From the cell containing the given text, extract its center point as [x, y] coordinate. 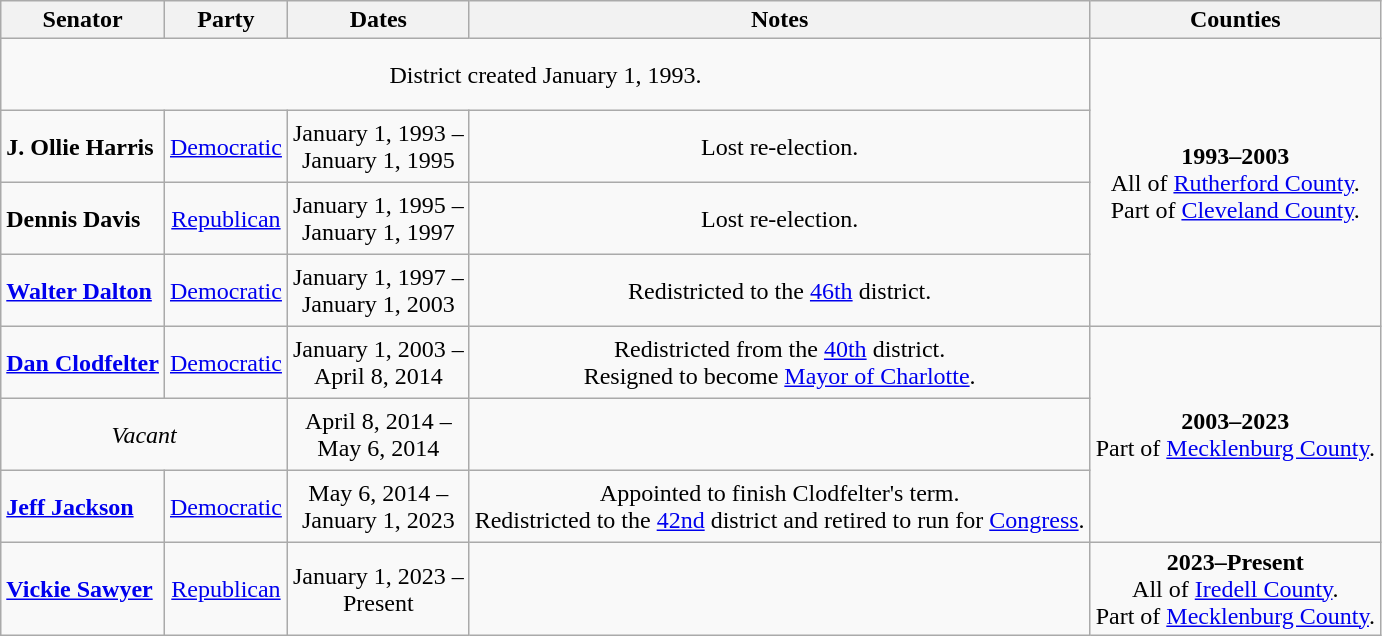
Redistricted to the 46th district. [780, 291]
Jeff Jackson [83, 507]
Dan Clodfelter [83, 363]
Redistricted from the 40th district. Resigned to become Mayor of Charlotte. [780, 363]
January 1, 1993 – January 1, 1995 [378, 147]
Vacant [144, 435]
Senator [83, 20]
Dates [378, 20]
Notes [780, 20]
District created January 1, 1993. [546, 75]
January 1, 2023 – Present [378, 589]
January 1, 1995 – January 1, 1997 [378, 219]
January 1, 1997 – January 1, 2003 [378, 291]
January 1, 2003 – April 8, 2014 [378, 363]
J. Ollie Harris [83, 147]
Appointed to finish Clodfelter's term. Redistricted to the 42nd district and retired to run for Congress. [780, 507]
1993–2003 All of Rutherford County. Part of Cleveland County. [1235, 183]
Walter Dalton [83, 291]
2023–Present All of Iredell County. Part of Mecklenburg County. [1235, 589]
2003–2023 Part of Mecklenburg County. [1235, 435]
Vickie Sawyer [83, 589]
Party [226, 20]
May 6, 2014 – January 1, 2023 [378, 507]
Counties [1235, 20]
Dennis Davis [83, 219]
April 8, 2014 – May 6, 2014 [378, 435]
